Provide the (X, Y) coordinate of the cell's center where the given text is located.  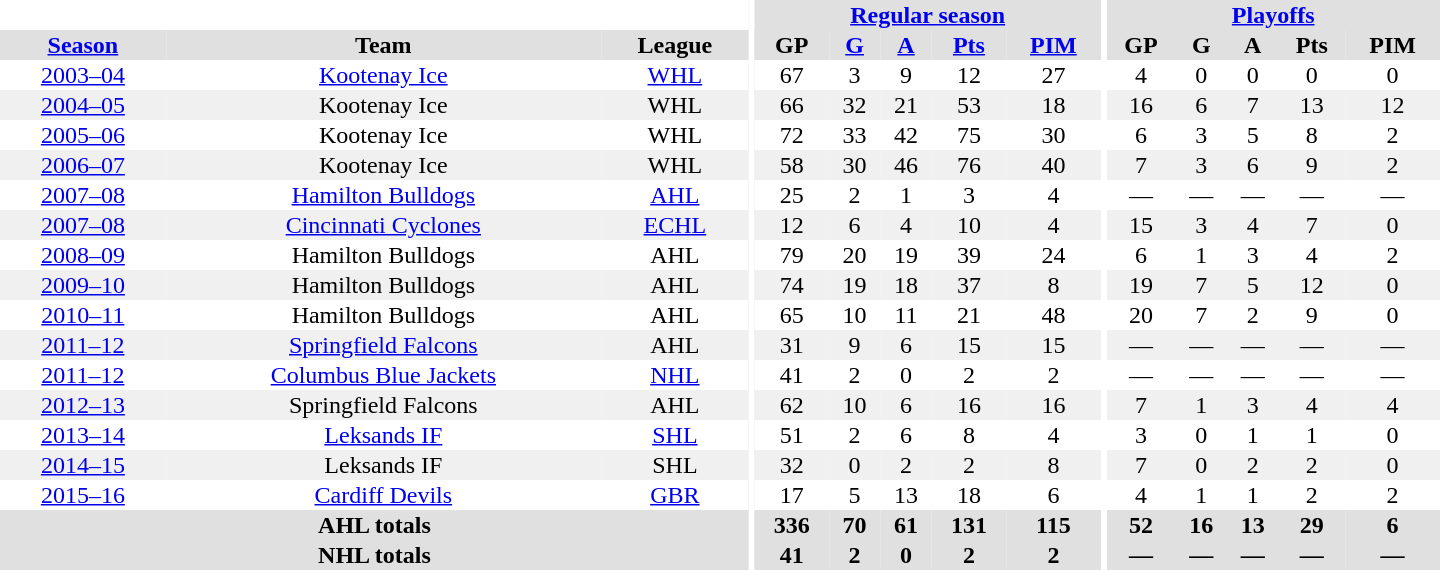
76 (969, 165)
33 (854, 135)
336 (792, 525)
2015–16 (83, 495)
Playoffs (1273, 15)
AHL totals (374, 525)
Columbus Blue Jackets (384, 375)
58 (792, 165)
67 (792, 75)
Team (384, 45)
65 (792, 315)
51 (792, 435)
2013–14 (83, 435)
115 (1054, 525)
75 (969, 135)
2008–09 (83, 255)
25 (792, 195)
2003–04 (83, 75)
League (675, 45)
72 (792, 135)
40 (1054, 165)
2009–10 (83, 285)
NHL (675, 375)
79 (792, 255)
2004–05 (83, 105)
Regular season (928, 15)
66 (792, 105)
61 (906, 525)
52 (1140, 525)
GBR (675, 495)
53 (969, 105)
Cardiff Devils (384, 495)
70 (854, 525)
2005–06 (83, 135)
29 (1312, 525)
ECHL (675, 225)
74 (792, 285)
27 (1054, 75)
42 (906, 135)
Season (83, 45)
11 (906, 315)
Cincinnati Cyclones (384, 225)
62 (792, 405)
46 (906, 165)
131 (969, 525)
NHL totals (374, 555)
2012–13 (83, 405)
17 (792, 495)
2010–11 (83, 315)
37 (969, 285)
2014–15 (83, 465)
31 (792, 345)
39 (969, 255)
24 (1054, 255)
48 (1054, 315)
2006–07 (83, 165)
